For the text-containing cell, return its midpoint in [X, Y] coordinate format. 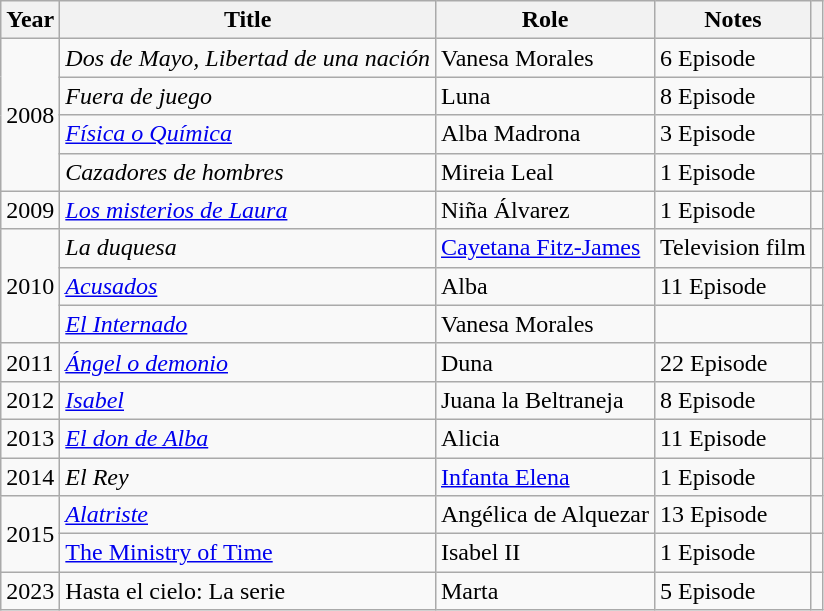
2009 [30, 210]
2014 [30, 477]
2012 [30, 400]
El Internado [248, 324]
2023 [30, 591]
Marta [544, 591]
22 Episode [732, 362]
Year [30, 20]
3 Episode [732, 134]
13 Episode [732, 515]
La duquesa [248, 248]
Fuera de juego [248, 96]
Dos de Mayo, Libertad de una nación [248, 58]
Isabel II [544, 553]
2010 [30, 286]
Niña Álvarez [544, 210]
Cayetana Fitz-James [544, 248]
Title [248, 20]
Mireia Leal [544, 172]
Alba [544, 286]
2015 [30, 534]
The Ministry of Time [248, 553]
El don de Alba [248, 438]
Alba Madrona [544, 134]
2008 [30, 115]
Role [544, 20]
Luna [544, 96]
Juana la Beltraneja [544, 400]
Hasta el cielo: La serie [248, 591]
Alicia [544, 438]
6 Episode [732, 58]
2013 [30, 438]
Cazadores de hombres [248, 172]
Isabel [248, 400]
Angélica de Alquezar [544, 515]
Física o Química [248, 134]
2011 [30, 362]
Duna [544, 362]
Alatriste [248, 515]
5 Episode [732, 591]
Ángel o demonio [248, 362]
El Rey [248, 477]
Notes [732, 20]
Los misterios de Laura [248, 210]
Acusados [248, 286]
Television film [732, 248]
Infanta Elena [544, 477]
